Output the (x, y) coordinate of the center of the cell containing the given text.  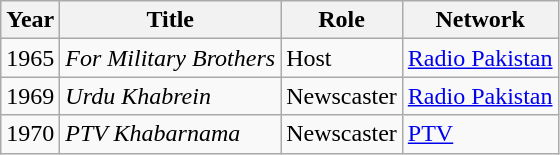
Host (342, 58)
Title (170, 20)
PTV Khabarnama (170, 134)
1969 (30, 96)
PTV (480, 134)
1970 (30, 134)
Role (342, 20)
Urdu Khabrein (170, 96)
Year (30, 20)
Network (480, 20)
For Military Brothers (170, 58)
1965 (30, 58)
